Search for the cell housing the specified text and yield its [x, y] center coordinate. 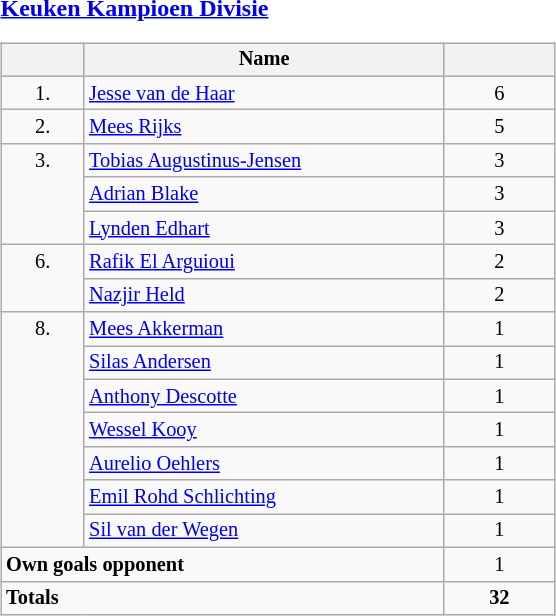
Anthony Descotte [264, 396]
1. [42, 93]
Rafik El Arguioui [264, 262]
Wessel Kooy [264, 430]
3. [42, 194]
Sil van der Wegen [264, 531]
6 [500, 93]
Totals [222, 598]
Jesse van de Haar [264, 93]
Emil Rohd Schlichting [264, 497]
Tobias Augustinus-Jensen [264, 161]
Mees Rijks [264, 127]
5 [500, 127]
8. [42, 430]
Adrian Blake [264, 194]
Own goals opponent [222, 564]
Aurelio Oehlers [264, 464]
2. [42, 127]
6. [42, 278]
Mees Akkerman [264, 329]
Name [264, 60]
Nazjir Held [264, 295]
Silas Andersen [264, 363]
Lynden Edhart [264, 228]
32 [500, 598]
